Find where the given text appears and provide that cell's center as [x, y] coordinate. 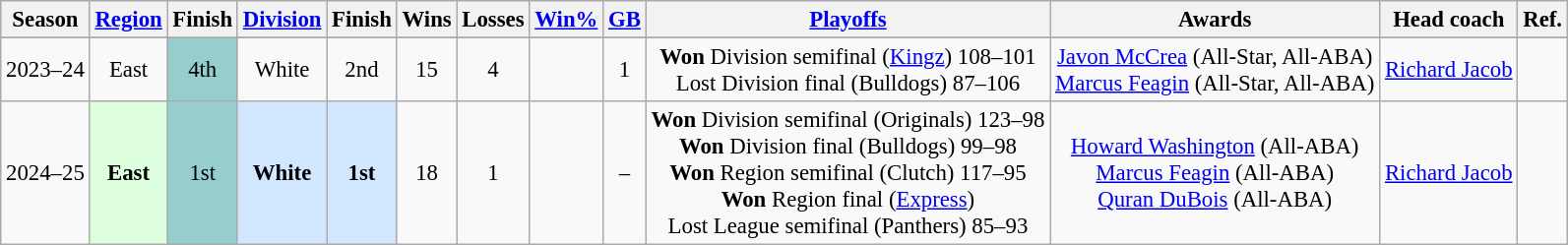
Losses [493, 20]
– [625, 173]
GB [625, 20]
Head coach [1449, 20]
2024–25 [45, 173]
Season [45, 20]
4 [493, 71]
Javon McCrea (All-Star, All-ABA)Marcus Feagin (All-Star, All-ABA) [1215, 71]
2023–24 [45, 71]
2nd [362, 71]
Wins [427, 20]
Division [282, 20]
Playoffs [848, 20]
Region [128, 20]
Howard Washington (All-ABA)Marcus Feagin (All-ABA)Quran DuBois (All-ABA) [1215, 173]
Awards [1215, 20]
15 [427, 71]
18 [427, 173]
4th [203, 71]
Win% [567, 20]
Won Division semifinal (Kingz) 108–101Lost Division final (Bulldogs) 87–106 [848, 71]
Ref. [1542, 20]
